Detect which cell encompasses the target text, then output its (X, Y) center coordinate. 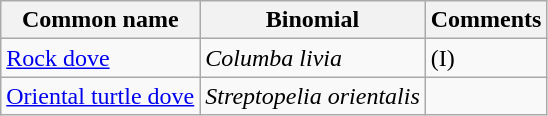
Oriental turtle dove (100, 96)
Comments (486, 20)
Binomial (312, 20)
(I) (486, 58)
Common name (100, 20)
Rock dove (100, 58)
Streptopelia orientalis (312, 96)
Columba livia (312, 58)
